Scan for the cell matching the given text and deliver its [x, y] coordinate at center. 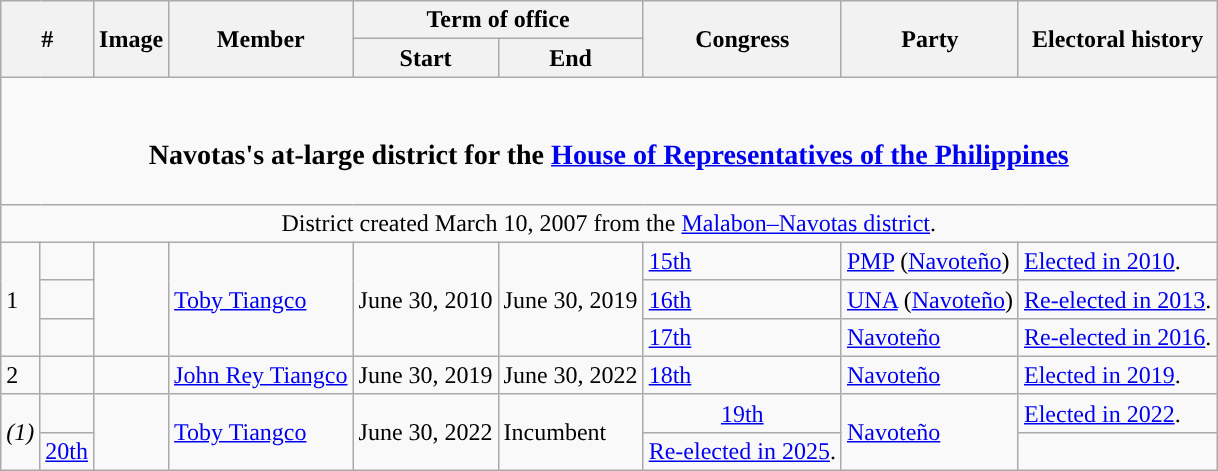
Start [426, 58]
Term of office [498, 20]
John Rey Tiangco [261, 375]
17th [742, 337]
Party [930, 39]
Congress [742, 39]
(1) [20, 432]
Incumbent [570, 432]
16th [742, 299]
District created March 10, 2007 from the Malabon–Navotas district. [609, 223]
Elected in 2022. [1117, 413]
June 30, 2010 [426, 299]
Re-elected in 2013. [1117, 299]
15th [742, 261]
18th [742, 375]
End [570, 58]
Elected in 2010. [1117, 261]
Re-elected in 2016. [1117, 337]
Electoral history [1117, 39]
19th [742, 413]
Member [261, 39]
PMP (Navoteño) [930, 261]
UNA (Navoteño) [930, 299]
1 [20, 299]
Re-elected in 2025. [742, 451]
20th [67, 451]
Elected in 2019. [1117, 375]
Image [132, 39]
# [48, 39]
Navotas's at-large district for the House of Representatives of the Philippines [609, 140]
2 [20, 375]
